Search for the cell housing the specified text and yield its (X, Y) center coordinate. 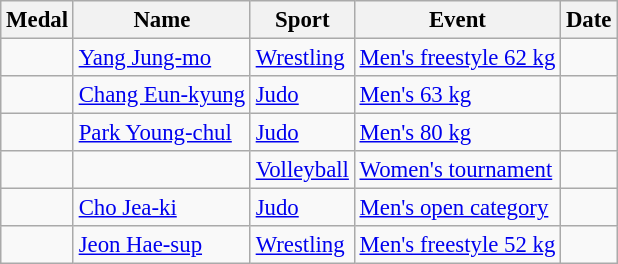
Men's freestyle 52 kg (457, 245)
Men's freestyle 62 kg (457, 58)
Yang Jung-mo (162, 58)
Event (457, 20)
Name (162, 20)
Men's 63 kg (457, 95)
Chang Eun-kyung (162, 95)
Cho Jea-ki (162, 208)
Date (589, 20)
Medal (38, 20)
Women's tournament (457, 170)
Volleyball (302, 170)
Men's 80 kg (457, 133)
Jeon Hae-sup (162, 245)
Men's open category (457, 208)
Park Young-chul (162, 133)
Sport (302, 20)
